Extract the [X, Y] coordinate from the center of the cell holding the provided text.  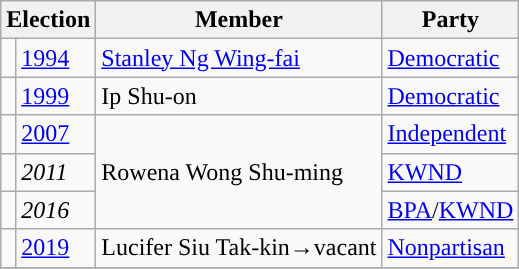
2007 [56, 134]
Stanley Ng Wing-fai [239, 58]
Ip Shu-on [239, 96]
Lucifer Siu Tak-kin→vacant [239, 248]
1999 [56, 96]
KWND [450, 172]
Member [239, 20]
1994 [56, 58]
Rowena Wong Shu-ming [239, 172]
Election [48, 20]
BPA/KWND [450, 210]
Party [450, 20]
2016 [56, 210]
Independent [450, 134]
2019 [56, 248]
Nonpartisan [450, 248]
2011 [56, 172]
